Search for the cell housing the specified text and yield its [X, Y] center coordinate. 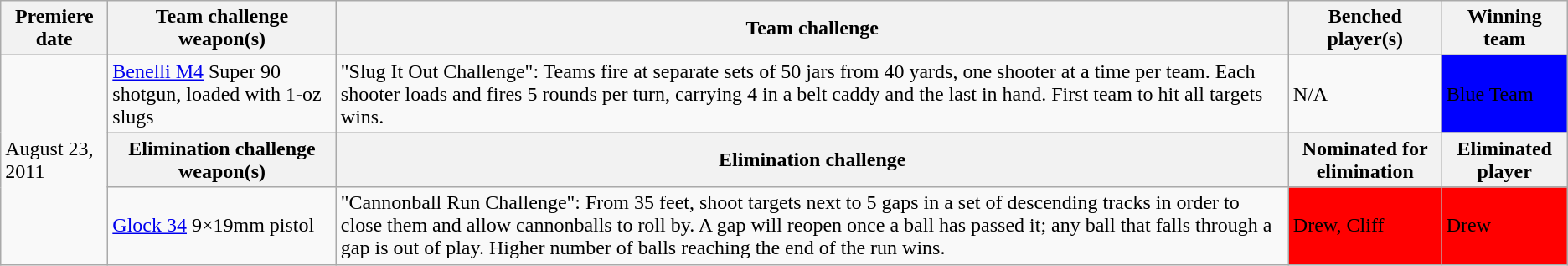
Blue Team [1504, 94]
Drew, Cliff [1365, 226]
Elimination challenge weapon(s) [222, 159]
Glock 34 9×19mm pistol [222, 226]
Eliminated player [1504, 159]
Elimination challenge [812, 159]
Winning team [1504, 29]
Benelli M4 Super 90 shotgun, loaded with 1-oz slugs [222, 94]
August 23, 2011 [54, 159]
Drew [1504, 226]
Nominated for elimination [1365, 159]
N/A [1365, 94]
Benched player(s) [1365, 29]
Premiere date [54, 29]
Team challenge [812, 29]
Team challenge weapon(s) [222, 29]
